Pinpoint the cell where the given text exists, returning its [x, y] midpoint coordinate. 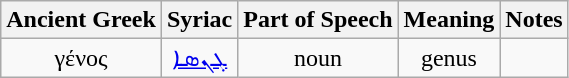
noun [318, 58]
Meaning [449, 20]
ܓܢܣܐ [199, 58]
Ancient Greek [82, 20]
Part of Speech [318, 20]
genus [449, 58]
γένος [82, 58]
Notes [534, 20]
Syriac [199, 20]
